Determine the (X, Y) coordinate at the center of the cell enclosing the given text.  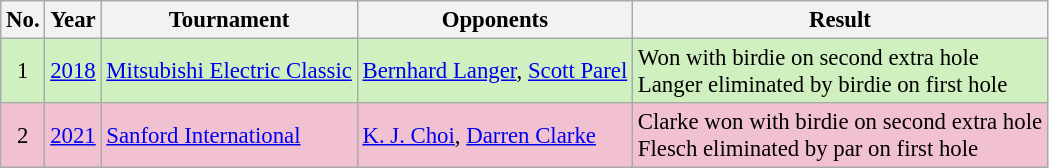
2018 (73, 72)
Bernhard Langer, Scott Parel (494, 72)
Clarke won with birdie on second extra holeFlesch eliminated by par on first hole (840, 136)
Opponents (494, 20)
No. (23, 20)
2 (23, 136)
Mitsubishi Electric Classic (229, 72)
1 (23, 72)
Sanford International (229, 136)
K. J. Choi, Darren Clarke (494, 136)
Won with birdie on second extra holeLanger eliminated by birdie on first hole (840, 72)
2021 (73, 136)
Result (840, 20)
Year (73, 20)
Tournament (229, 20)
